Locate the cell with the specified text and output its [X, Y] center coordinate. 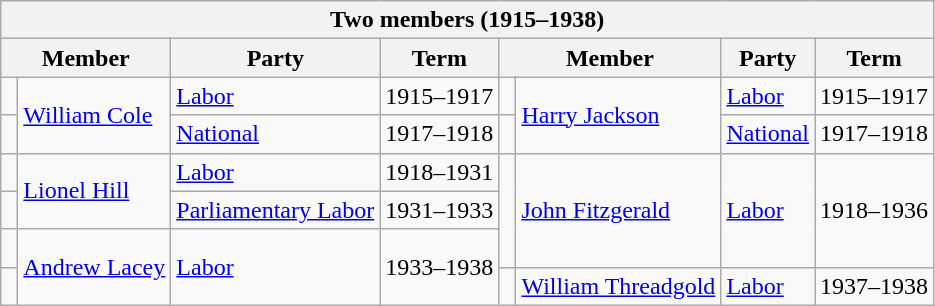
Lionel Hill [94, 191]
John Fitzgerald [618, 210]
Parliamentary Labor [276, 210]
1918–1936 [874, 210]
1933–1938 [440, 267]
Two members (1915–1938) [468, 20]
Harry Jackson [618, 115]
William Threadgold [618, 286]
1918–1931 [440, 172]
William Cole [94, 115]
Andrew Lacey [94, 267]
1931–1933 [440, 210]
1937–1938 [874, 286]
